Scan for the cell matching the given text and deliver its (X, Y) coordinate at center. 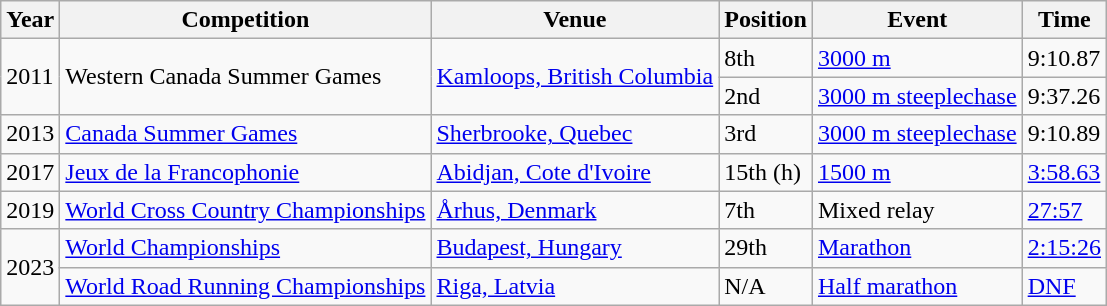
3:58.63 (1064, 172)
3000 m (917, 58)
Year (30, 20)
Århus, Denmark (575, 210)
Time (1064, 20)
2011 (30, 77)
1500 m (917, 172)
N/A (766, 286)
Western Canada Summer Games (246, 77)
Budapest, Hungary (575, 248)
15th (h) (766, 172)
Jeux de la Francophonie (246, 172)
29th (766, 248)
Abidjan, Cote d'Ivoire (575, 172)
Sherbrooke, Quebec (575, 134)
Position (766, 20)
2023 (30, 267)
2nd (766, 96)
27:57 (1064, 210)
Venue (575, 20)
Riga, Latvia (575, 286)
Half marathon (917, 286)
Kamloops, British Columbia (575, 77)
2:15:26 (1064, 248)
DNF (1064, 286)
Competition (246, 20)
2017 (30, 172)
World Cross Country Championships (246, 210)
9:10.87 (1064, 58)
9:10.89 (1064, 134)
8th (766, 58)
Marathon (917, 248)
2019 (30, 210)
World Championships (246, 248)
7th (766, 210)
Event (917, 20)
Mixed relay (917, 210)
9:37.26 (1064, 96)
3rd (766, 134)
World Road Running Championships (246, 286)
Canada Summer Games (246, 134)
2013 (30, 134)
